Extract the [x, y] coordinate from the center of the cell holding the provided text.  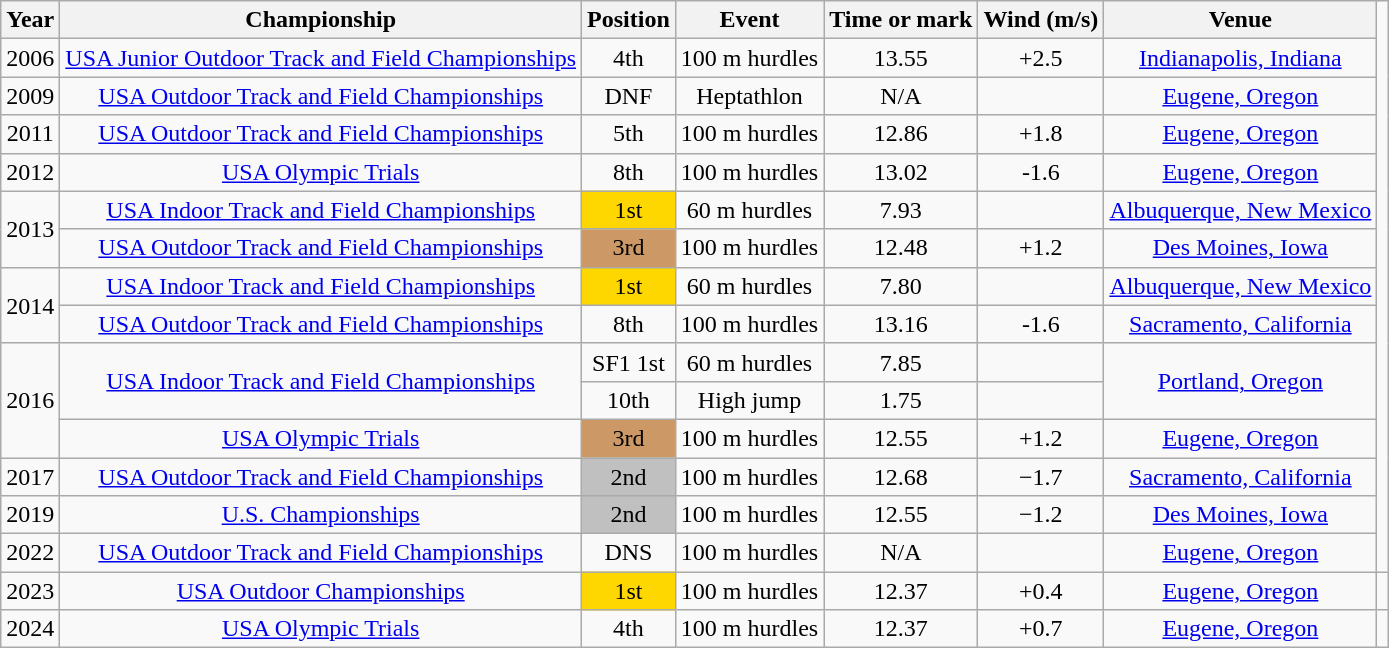
+0.4 [1041, 591]
7.80 [901, 286]
Position [629, 20]
13.16 [901, 324]
+0.7 [1041, 629]
DNF [629, 96]
2006 [30, 58]
DNS [629, 553]
−1.7 [1041, 477]
7.85 [901, 362]
13.55 [901, 58]
Championship [321, 20]
2012 [30, 172]
Portland, Oregon [1240, 381]
12.86 [901, 134]
Year [30, 20]
+2.5 [1041, 58]
5th [629, 134]
+1.8 [1041, 134]
2011 [30, 134]
2022 [30, 553]
2009 [30, 96]
2024 [30, 629]
2014 [30, 305]
SF1 1st [629, 362]
12.48 [901, 248]
Indianapolis, Indiana [1240, 58]
2019 [30, 515]
2017 [30, 477]
Time or mark [901, 20]
2013 [30, 229]
10th [629, 400]
High jump [749, 400]
U.S. Championships [321, 515]
Heptathlon [749, 96]
7.93 [901, 210]
Event [749, 20]
13.02 [901, 172]
2023 [30, 591]
2016 [30, 400]
−1.2 [1041, 515]
1.75 [901, 400]
Venue [1240, 20]
12.68 [901, 477]
USA Outdoor Championships [321, 591]
USA Junior Outdoor Track and Field Championships [321, 58]
Wind (m/s) [1041, 20]
